Scan for the cell matching the given text and deliver its (x, y) coordinate at center. 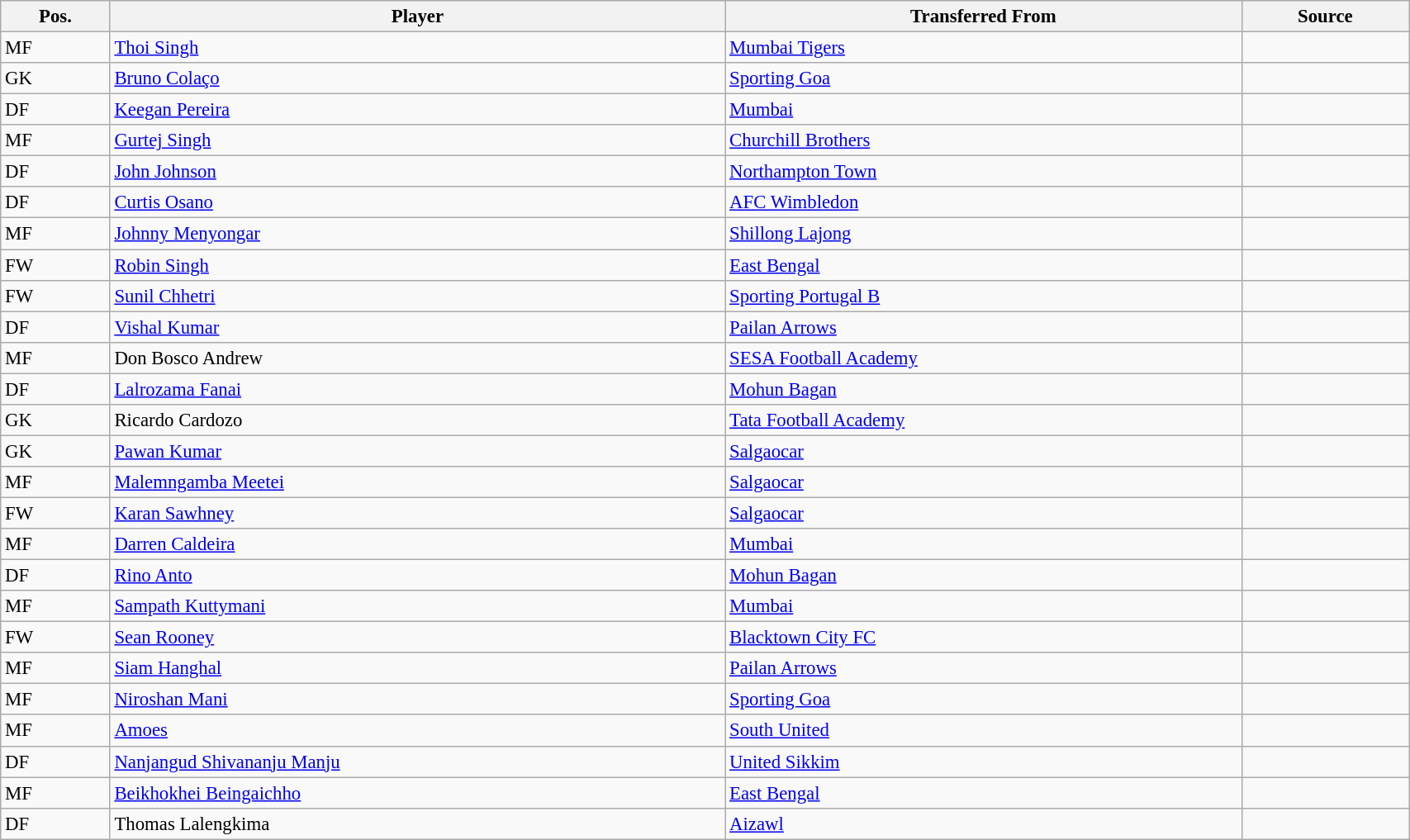
Pos. (55, 17)
Blacktown City FC (983, 638)
Rino Anto (418, 576)
Curtis Osano (418, 202)
Tata Football Academy (983, 420)
Beikhokhei Beingaichho (418, 793)
Vishal Kumar (418, 327)
Nanjangud Shivananju Manju (418, 762)
Johnny Menyongar (418, 234)
Player (418, 17)
Robin Singh (418, 265)
United Sikkim (983, 762)
Amoes (418, 731)
Karan Sawhney (418, 513)
Gurtej Singh (418, 140)
SESA Football Academy (983, 358)
Thoi Singh (418, 48)
Sampath Kuttymani (418, 606)
Darren Caldeira (418, 544)
Shillong Lajong (983, 234)
AFC Wimbledon (983, 202)
Transferred From (983, 17)
Siam Hanghal (418, 668)
Lalrozama Fanai (418, 389)
Pawan Kumar (418, 451)
Churchill Brothers (983, 140)
South United (983, 731)
Sporting Portugal B (983, 296)
Don Bosco Andrew (418, 358)
Niroshan Mani (418, 700)
Source (1325, 17)
Sean Rooney (418, 638)
Thomas Lalengkima (418, 823)
Northampton Town (983, 172)
Malemngamba Meetei (418, 482)
Keegan Pereira (418, 110)
John Johnson (418, 172)
Mumbai Tigers (983, 48)
Bruno Colaço (418, 78)
Sunil Chhetri (418, 296)
Ricardo Cardozo (418, 420)
Aizawl (983, 823)
